Capture the cell that displays the provided text and extract its [X, Y] central coordinate. 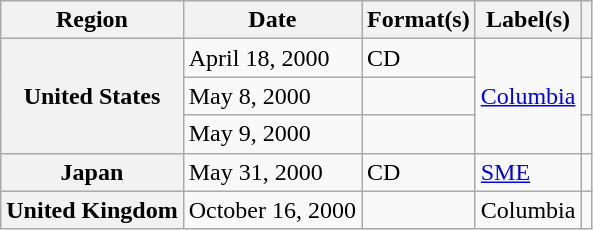
Region [92, 20]
United States [92, 96]
May 8, 2000 [272, 96]
Date [272, 20]
Japan [92, 172]
April 18, 2000 [272, 58]
May 31, 2000 [272, 172]
SME [528, 172]
United Kingdom [92, 210]
Format(s) [419, 20]
May 9, 2000 [272, 134]
October 16, 2000 [272, 210]
Label(s) [528, 20]
